Search for the cell housing the specified text and yield its [x, y] center coordinate. 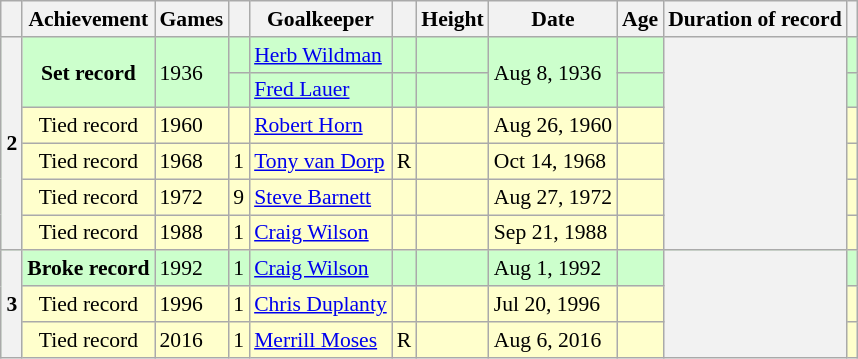
Sep 21, 1988 [553, 233]
Games [191, 19]
Tony van Dorp [320, 162]
Aug 26, 1960 [553, 126]
Herb Wildman [320, 55]
2016 [191, 340]
Robert Horn [320, 126]
1960 [191, 126]
9 [238, 197]
1988 [191, 233]
Age [640, 19]
Merrill Moses [320, 340]
Aug 27, 1972 [553, 197]
1972 [191, 197]
Goalkeeper [320, 19]
1968 [191, 162]
Broke record [88, 269]
3 [12, 304]
Aug 8, 1936 [553, 72]
1996 [191, 304]
Steve Barnett [320, 197]
Achievement [88, 19]
Duration of record [755, 19]
2 [12, 144]
Fred Lauer [320, 90]
Date [553, 19]
Aug 6, 2016 [553, 340]
Oct 14, 1968 [553, 162]
Set record [88, 72]
Height [452, 19]
1936 [191, 72]
Jul 20, 1996 [553, 304]
1992 [191, 269]
Chris Duplanty [320, 304]
Aug 1, 1992 [553, 269]
